Output the [x, y] coordinate of the center of the cell containing the given text.  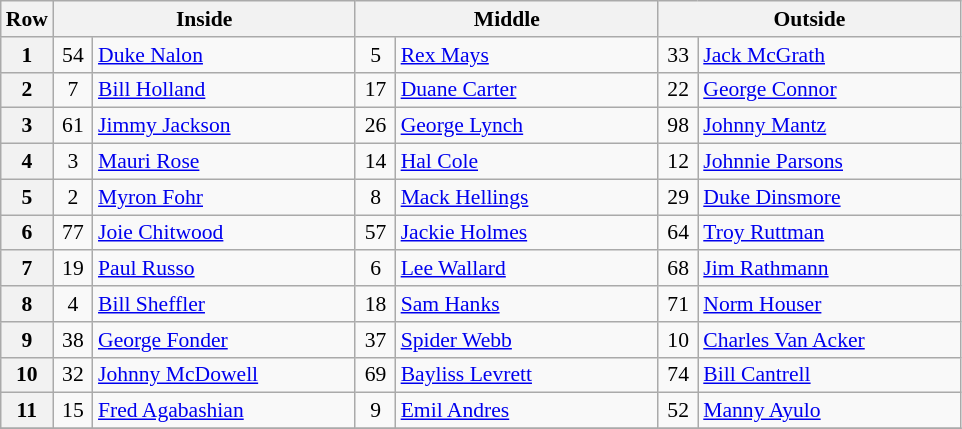
Middle [506, 19]
Rex Mays [527, 55]
George Lynch [527, 126]
Spider Webb [527, 340]
Mack Hellings [527, 197]
69 [375, 375]
18 [375, 304]
98 [678, 126]
52 [678, 411]
Row [27, 19]
54 [73, 55]
61 [73, 126]
22 [678, 90]
Paul Russo [224, 269]
33 [678, 55]
Myron Fohr [224, 197]
71 [678, 304]
Duke Nalon [224, 55]
Norm Houser [829, 304]
Charles Van Acker [829, 340]
Bayliss Levrett [527, 375]
Joie Chitwood [224, 233]
Fred Agabashian [224, 411]
Johnny McDowell [224, 375]
Sam Hanks [527, 304]
74 [678, 375]
Emil Andres [527, 411]
George Fonder [224, 340]
Hal Cole [527, 162]
29 [678, 197]
Duke Dinsmore [829, 197]
32 [73, 375]
Lee Wallard [527, 269]
64 [678, 233]
Outside [810, 19]
Manny Ayulo [829, 411]
37 [375, 340]
Inside [204, 19]
15 [73, 411]
77 [73, 233]
Jim Rathmann [829, 269]
Johnnie Parsons [829, 162]
17 [375, 90]
Jimmy Jackson [224, 126]
1 [27, 55]
George Connor [829, 90]
14 [375, 162]
Mauri Rose [224, 162]
Johnny Mantz [829, 126]
Bill Holland [224, 90]
Bill Sheffler [224, 304]
11 [27, 411]
Jackie Holmes [527, 233]
57 [375, 233]
Troy Ruttman [829, 233]
26 [375, 126]
68 [678, 269]
12 [678, 162]
19 [73, 269]
Bill Cantrell [829, 375]
Duane Carter [527, 90]
38 [73, 340]
Jack McGrath [829, 55]
